Output the (x, y) coordinate of the center of the cell containing the given text.  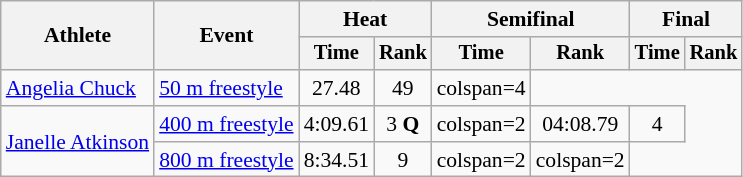
colspan=2 (482, 124)
Athlete (78, 36)
Angelia Chuck (78, 88)
3 Q (403, 124)
27.48 (336, 88)
50 m freestyle (226, 88)
400 m freestyle (226, 124)
Heat (366, 19)
colspan=4 (482, 88)
Final (686, 19)
Event (226, 36)
Janelle Atkinson (78, 142)
04:08.79 (580, 124)
4 (658, 124)
Semifinal (531, 19)
4:09.61 (336, 124)
49 (403, 88)
